Scan for the cell matching the given text and deliver its [x, y] coordinate at center. 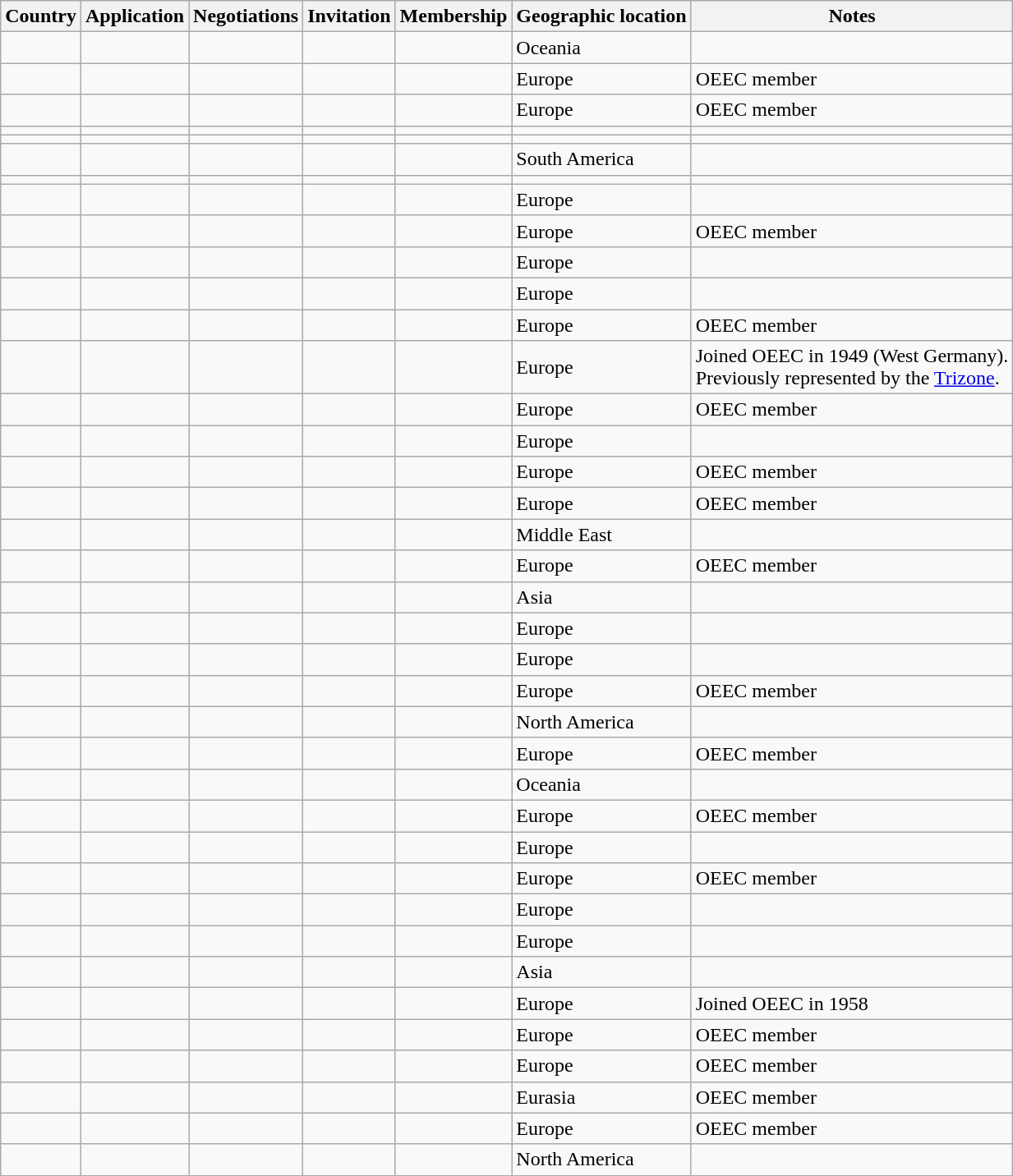
Geographic location [601, 16]
Invitation [349, 16]
Joined OEEC in 1958 [852, 1004]
Middle East [601, 535]
Joined OEEC in 1949 (West Germany).Previously represented by the Trizone. [852, 368]
Membership [454, 16]
Negotiations [246, 16]
South America [601, 159]
Notes [852, 16]
Country [41, 16]
Application [135, 16]
Eurasia [601, 1097]
